Locate the cell with the specified text and output its [x, y] center coordinate. 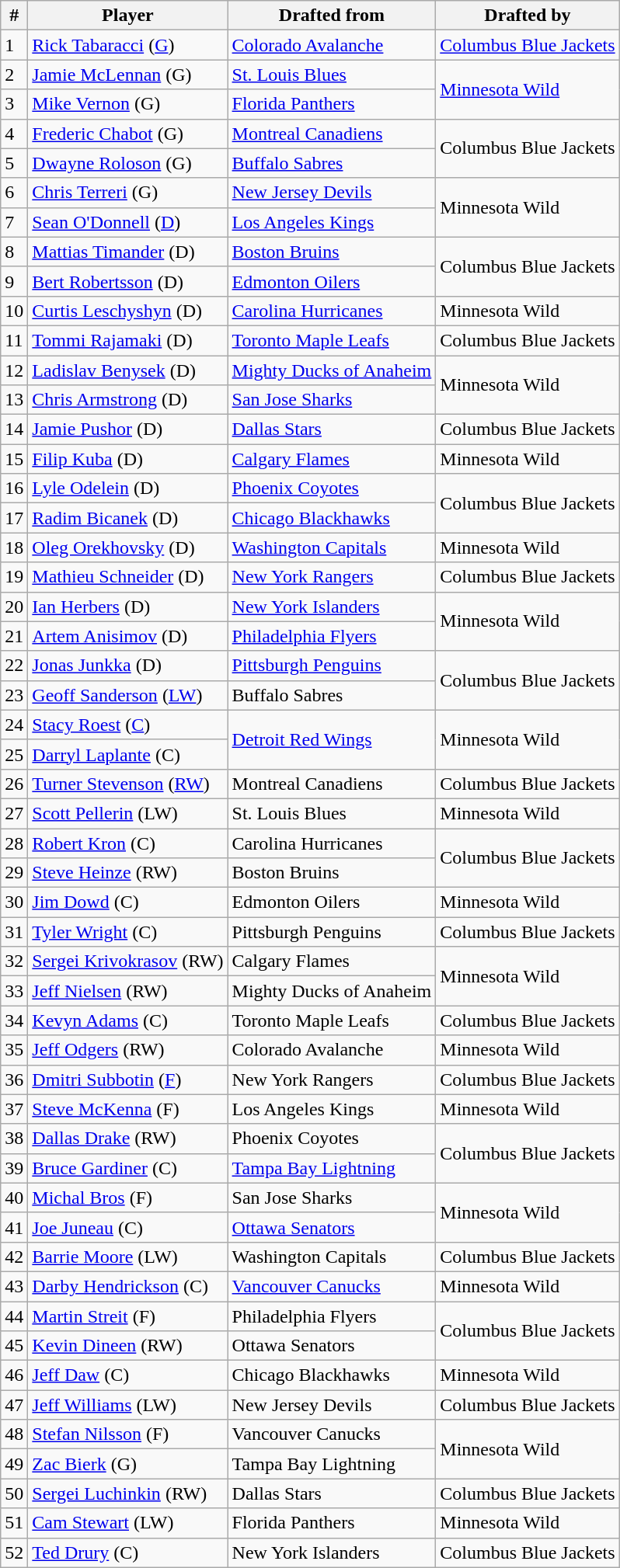
15 [14, 459]
Sergei Luchinkin (RW) [127, 1493]
Stacy Roest (C) [127, 725]
47 [14, 1405]
Barrie Moore (LW) [127, 1257]
44 [14, 1316]
Ladislav Benysek (D) [127, 370]
19 [14, 577]
42 [14, 1257]
32 [14, 961]
14 [14, 429]
36 [14, 1080]
Geoff Sanderson (LW) [127, 695]
Mathieu Schneider (D) [127, 577]
Darby Hendrickson (C) [127, 1286]
Bruce Gardiner (C) [127, 1168]
27 [14, 813]
23 [14, 695]
Drafted from [332, 16]
Lyle Odelein (D) [127, 488]
Dwayne Roloson (G) [127, 163]
Chris Terreri (G) [127, 193]
Rick Tabaracci (G) [127, 45]
Dallas Drake (RW) [127, 1139]
6 [14, 193]
37 [14, 1109]
Filip Kuba (D) [127, 459]
Jamie McLennan (G) [127, 75]
Bert Robertsson (D) [127, 281]
Steve McKenna (F) [127, 1109]
Curtis Leschyshyn (D) [127, 311]
50 [14, 1493]
9 [14, 281]
22 [14, 666]
5 [14, 163]
3 [14, 104]
34 [14, 1020]
Zac Bierk (G) [127, 1464]
31 [14, 932]
Martin Streit (F) [127, 1316]
13 [14, 400]
11 [14, 340]
Jeff Nielsen (RW) [127, 991]
Jim Dowd (C) [127, 902]
40 [14, 1198]
2 [14, 75]
Radim Bicanek (D) [127, 518]
52 [14, 1552]
46 [14, 1375]
Joe Juneau (C) [127, 1227]
Drafted by [528, 16]
Tommi Rajamaki (D) [127, 340]
51 [14, 1523]
Stefan Nilsson (F) [127, 1434]
Jonas Junkka (D) [127, 666]
26 [14, 784]
39 [14, 1168]
Jeff Odgers (RW) [127, 1050]
Jeff Daw (C) [127, 1375]
Turner Stevenson (RW) [127, 784]
# [14, 16]
Frederic Chabot (G) [127, 134]
4 [14, 134]
Cam Stewart (LW) [127, 1523]
Kevyn Adams (C) [127, 1020]
10 [14, 311]
Mattias Timander (D) [127, 252]
Chris Armstrong (D) [127, 400]
18 [14, 548]
Robert Kron (C) [127, 843]
1 [14, 45]
29 [14, 873]
17 [14, 518]
Player [127, 16]
28 [14, 843]
Tyler Wright (C) [127, 932]
Darryl Laplante (C) [127, 754]
Mike Vernon (G) [127, 104]
Jamie Pushor (D) [127, 429]
35 [14, 1050]
Ted Drury (C) [127, 1552]
20 [14, 607]
Michal Bros (F) [127, 1198]
7 [14, 222]
Oleg Orekhovsky (D) [127, 548]
33 [14, 991]
21 [14, 636]
12 [14, 370]
Kevin Dineen (RW) [127, 1346]
49 [14, 1464]
Sean O'Donnell (D) [127, 222]
48 [14, 1434]
43 [14, 1286]
Detroit Red Wings [332, 739]
Sergei Krivokrasov (RW) [127, 961]
25 [14, 754]
24 [14, 725]
30 [14, 902]
38 [14, 1139]
Scott Pellerin (LW) [127, 813]
41 [14, 1227]
Artem Anisimov (D) [127, 636]
Ian Herbers (D) [127, 607]
8 [14, 252]
Steve Heinze (RW) [127, 873]
16 [14, 488]
45 [14, 1346]
Dmitri Subbotin (F) [127, 1080]
Jeff Williams (LW) [127, 1405]
